For the text-containing cell, return its midpoint in [X, Y] coordinate format. 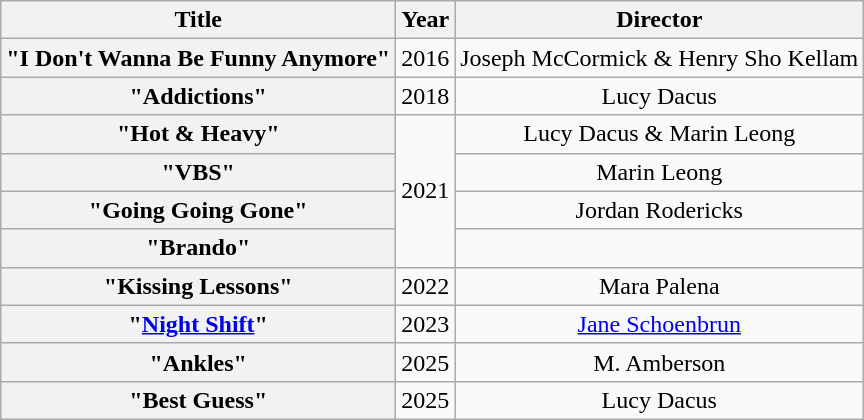
Director [660, 20]
"Going Going Gone" [198, 210]
"Brando" [198, 248]
M. Amberson [660, 362]
Mara Palena [660, 286]
"Night Shift" [198, 324]
Joseph McCormick & Henry Sho Kellam [660, 58]
"Kissing Lessons" [198, 286]
Jordan Rodericks [660, 210]
"I Don't Wanna Be Funny Anymore" [198, 58]
Lucy Dacus & Marin Leong [660, 134]
"Best Guess" [198, 400]
2022 [426, 286]
2018 [426, 96]
2016 [426, 58]
Jane Schoenbrun [660, 324]
2021 [426, 191]
"Hot & Heavy" [198, 134]
Marin Leong [660, 172]
"Ankles" [198, 362]
Year [426, 20]
"VBS" [198, 172]
Title [198, 20]
"Addictions" [198, 96]
2023 [426, 324]
